Identify which cell holds the provided text, then report its [x, y] central coordinate. 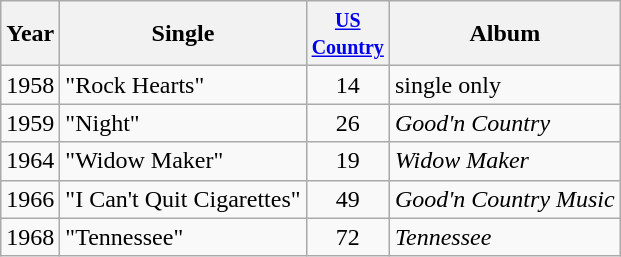
Good'n Country Music [504, 199]
19 [348, 161]
"Tennessee" [183, 237]
"Widow Maker" [183, 161]
Tennessee [504, 237]
26 [348, 123]
1959 [30, 123]
14 [348, 85]
1968 [30, 237]
1966 [30, 199]
"Rock Hearts" [183, 85]
"Night" [183, 123]
"I Can't Quit Cigarettes" [183, 199]
Album [504, 34]
Year [30, 34]
Single [183, 34]
Widow Maker [504, 161]
US Country [348, 34]
single only [504, 85]
1958 [30, 85]
49 [348, 199]
Good'n Country [504, 123]
72 [348, 237]
1964 [30, 161]
